For the text-containing cell, return its midpoint in (x, y) coordinate format. 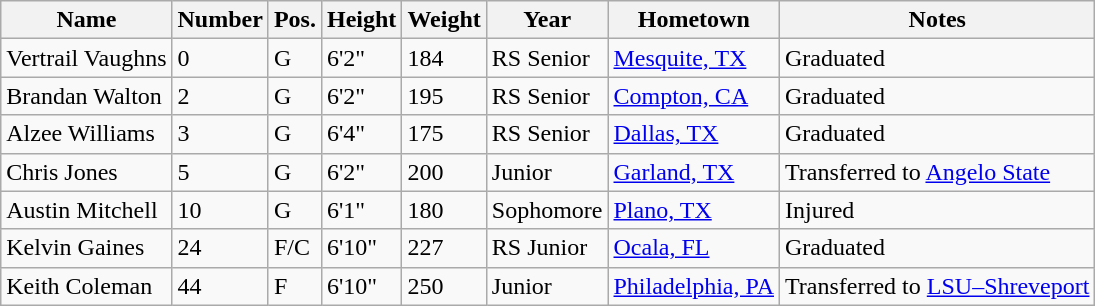
227 (444, 248)
175 (444, 134)
Notes (938, 20)
Dallas, TX (694, 134)
180 (444, 210)
10 (220, 210)
Brandan Walton (86, 96)
Name (86, 20)
Alzee Williams (86, 134)
5 (220, 172)
Height (361, 20)
3 (220, 134)
2 (220, 96)
Vertrail Vaughns (86, 58)
Number (220, 20)
200 (444, 172)
184 (444, 58)
44 (220, 286)
Year (547, 20)
Injured (938, 210)
F/C (294, 248)
Transferred to Angelo State (938, 172)
Ocala, FL (694, 248)
Transferred to LSU–Shreveport (938, 286)
24 (220, 248)
Kelvin Gaines (86, 248)
Hometown (694, 20)
250 (444, 286)
RS Junior (547, 248)
Chris Jones (86, 172)
Pos. (294, 20)
0 (220, 58)
Philadelphia, PA (694, 286)
Sophomore (547, 210)
Austin Mitchell (86, 210)
195 (444, 96)
Weight (444, 20)
Plano, TX (694, 210)
F (294, 286)
6'1" (361, 210)
Garland, TX (694, 172)
6'4" (361, 134)
Mesquite, TX (694, 58)
Compton, CA (694, 96)
Keith Coleman (86, 286)
